Extract the [X, Y] coordinate from the center of the cell holding the provided text.  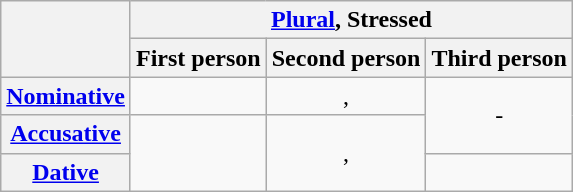
Nominative [66, 96]
First person [198, 58]
- [499, 115]
Third person [499, 58]
Dative [66, 172]
Plural, Stressed [351, 20]
Second person [346, 58]
Accusative [66, 134]
